Pinpoint the cell where the given text exists, returning its [X, Y] midpoint coordinate. 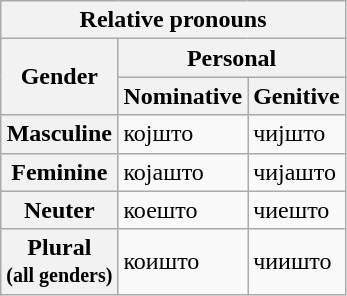
коешто [183, 210]
којашто [183, 172]
Gender [60, 77]
Relative pronouns [174, 20]
Feminine [60, 172]
коишто [183, 262]
Genitive [297, 96]
Plural (all genders) [60, 262]
Masculine [60, 134]
Personal [232, 58]
Neuter [60, 210]
којшто [183, 134]
чиишто [297, 262]
чијшто [297, 134]
чиешто [297, 210]
чијашто [297, 172]
Nominative [183, 96]
